Pinpoint the cell where the given text exists, returning its [x, y] midpoint coordinate. 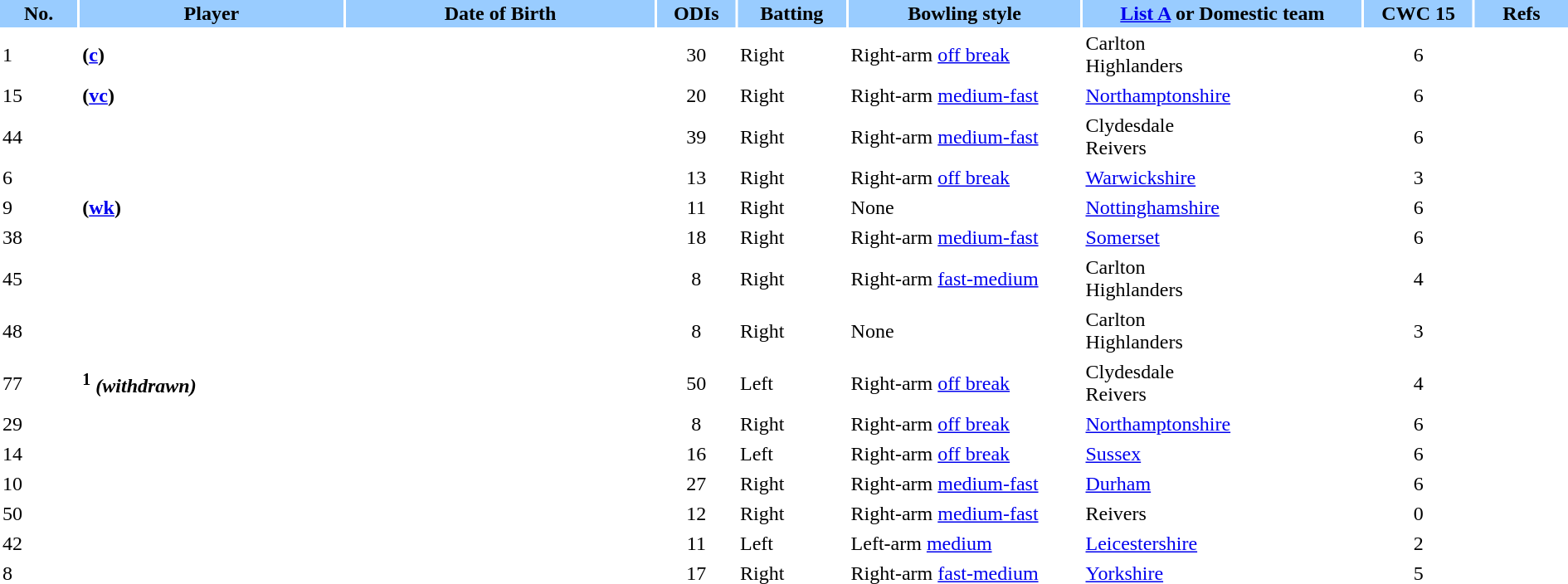
Bowling style [965, 13]
0 [1419, 514]
9 [38, 207]
30 [697, 55]
Player [211, 13]
Right-arm fast-medium [965, 279]
Sussex [1222, 455]
Leicestershire [1222, 544]
(c) [211, 55]
Nottinghamshire [1222, 207]
39 [697, 137]
Warwickshire [1222, 178]
2 [1419, 544]
(wk) [211, 207]
(vc) [211, 96]
10 [38, 484]
12 [697, 514]
29 [38, 425]
18 [697, 237]
16 [697, 455]
Date of Birth [499, 13]
ODIs [697, 13]
45 [38, 279]
List A or Domestic team [1222, 13]
13 [697, 178]
14 [38, 455]
Reivers [1222, 514]
CWC 15 [1419, 13]
15 [38, 96]
Durham [1222, 484]
38 [38, 237]
77 [38, 383]
No. [38, 13]
27 [697, 484]
44 [38, 137]
Somerset [1222, 237]
42 [38, 544]
Batting [791, 13]
1 [38, 55]
48 [38, 331]
20 [697, 96]
1 (withdrawn) [211, 383]
Left-arm medium [965, 544]
Refs [1522, 13]
